Find where the given text appears and provide that cell's center as [x, y] coordinate. 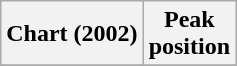
Chart (2002) [72, 34]
Peakposition [189, 34]
